Return the [x, y] coordinate for the center point of the cell that contains the specified text.  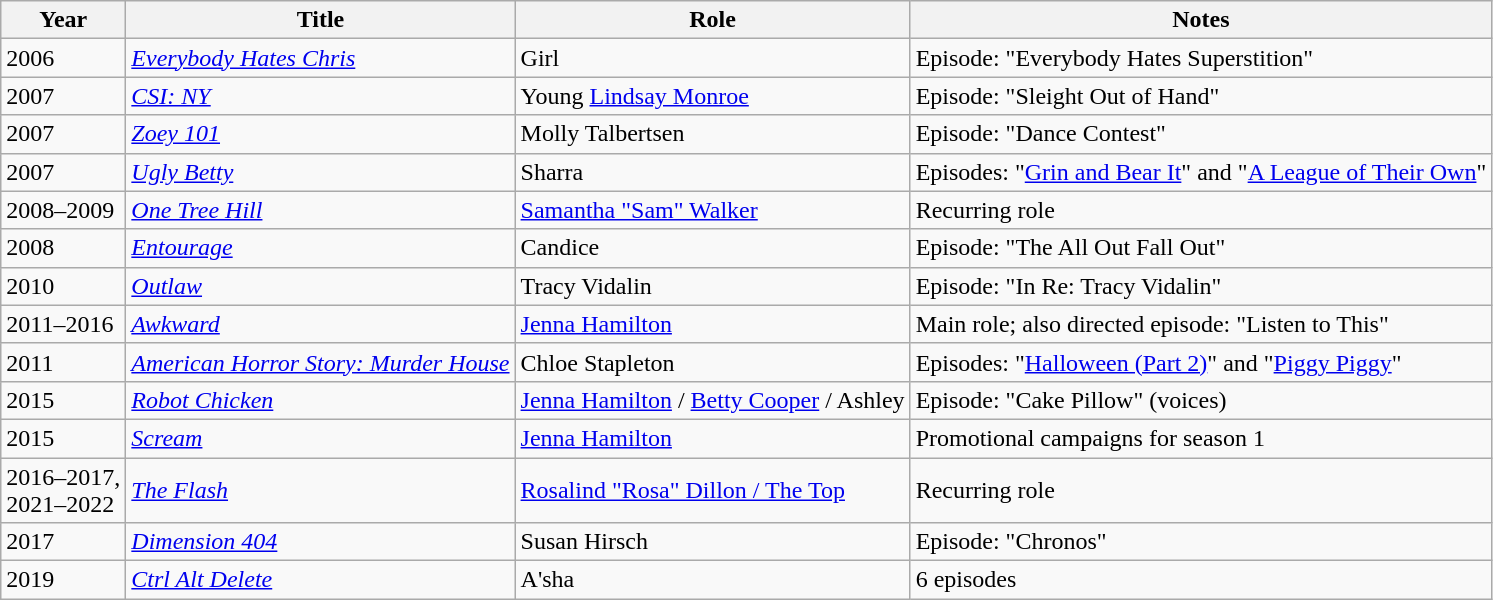
Episode: "Cake Pillow" (voices) [1201, 400]
Scream [320, 438]
Year [64, 20]
Notes [1201, 20]
6 episodes [1201, 580]
2008–2009 [64, 210]
2006 [64, 58]
Episode: "In Re: Tracy Vidalin" [1201, 286]
CSI: NY [320, 96]
Everybody Hates Chris [320, 58]
Sharra [712, 172]
Molly Talbertsen [712, 134]
Promotional campaigns for season 1 [1201, 438]
Susan Hirsch [712, 542]
Chloe Stapleton [712, 362]
Episodes: "Grin and Bear It" and "A League of Their Own" [1201, 172]
Ctrl Alt Delete [320, 580]
Candice [712, 248]
Episode: "Chronos" [1201, 542]
Episode: "Sleight Out of Hand" [1201, 96]
Zoey 101 [320, 134]
Entourage [320, 248]
American Horror Story: Murder House [320, 362]
Young Lindsay Monroe [712, 96]
2016–2017,2021–2022 [64, 490]
2011–2016 [64, 324]
2011 [64, 362]
Awkward [320, 324]
Title [320, 20]
Episode: "Dance Contest" [1201, 134]
Robot Chicken [320, 400]
Main role; also directed episode: "Listen to This" [1201, 324]
Dimension 404 [320, 542]
Girl [712, 58]
Rosalind "Rosa" Dillon / The Top [712, 490]
A'sha [712, 580]
Role [712, 20]
One Tree Hill [320, 210]
Episodes: "Halloween (Part 2)" and "Piggy Piggy" [1201, 362]
Tracy Vidalin [712, 286]
Outlaw [320, 286]
Episode: "The All Out Fall Out" [1201, 248]
Ugly Betty [320, 172]
2008 [64, 248]
The Flash [320, 490]
Samantha "Sam" Walker [712, 210]
Episode: "Everybody Hates Superstition" [1201, 58]
2017 [64, 542]
2019 [64, 580]
Jenna Hamilton / Betty Cooper / Ashley [712, 400]
2010 [64, 286]
